Find where the given text appears and provide that cell's center as [x, y] coordinate. 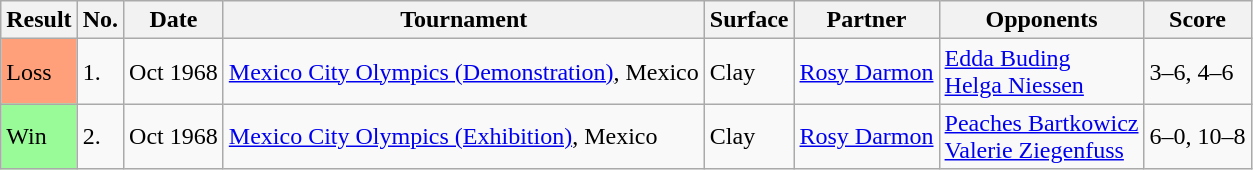
Result [39, 20]
Mexico City Olympics (Demonstration), Mexico [464, 72]
1. [100, 72]
Peaches Bartkowicz Valerie Ziegenfuss [1042, 136]
6–0, 10–8 [1198, 136]
Date [174, 20]
Opponents [1042, 20]
Mexico City Olympics (Exhibition), Mexico [464, 136]
Partner [866, 20]
2. [100, 136]
No. [100, 20]
Edda Buding Helga Niessen [1042, 72]
Loss [39, 72]
Win [39, 136]
Tournament [464, 20]
Surface [749, 20]
Score [1198, 20]
3–6, 4–6 [1198, 72]
